Determine the (x, y) coordinate at the center of the cell enclosing the given text.  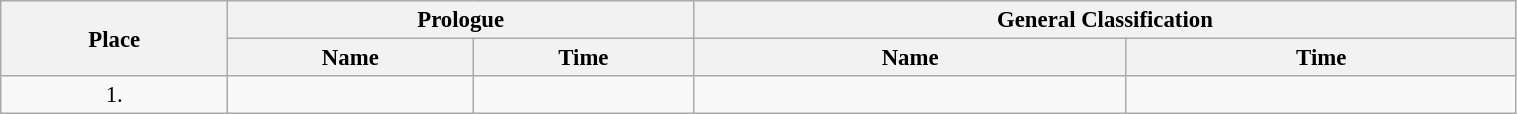
General Classification (1105, 20)
1. (114, 95)
Prologue (461, 20)
Place (114, 38)
